Capture the cell that displays the provided text and extract its [x, y] central coordinate. 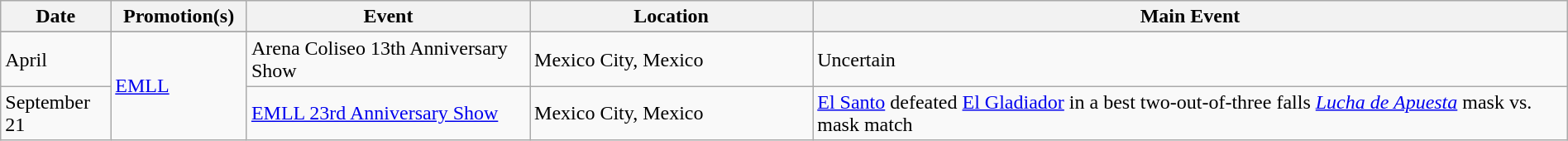
Location [672, 17]
Date [56, 17]
El Santo defeated El Gladiador in a best two-out-of-three falls Lucha de Apuesta mask vs. mask match [1191, 113]
Promotion(s) [179, 17]
Uncertain [1191, 60]
Event [388, 17]
September 21 [56, 113]
EMLL 23rd Anniversary Show [388, 113]
Arena Coliseo 13th Anniversary Show [388, 60]
Main Event [1191, 17]
EMLL [179, 86]
April [56, 60]
